Scan for the cell matching the given text and deliver its [X, Y] coordinate at center. 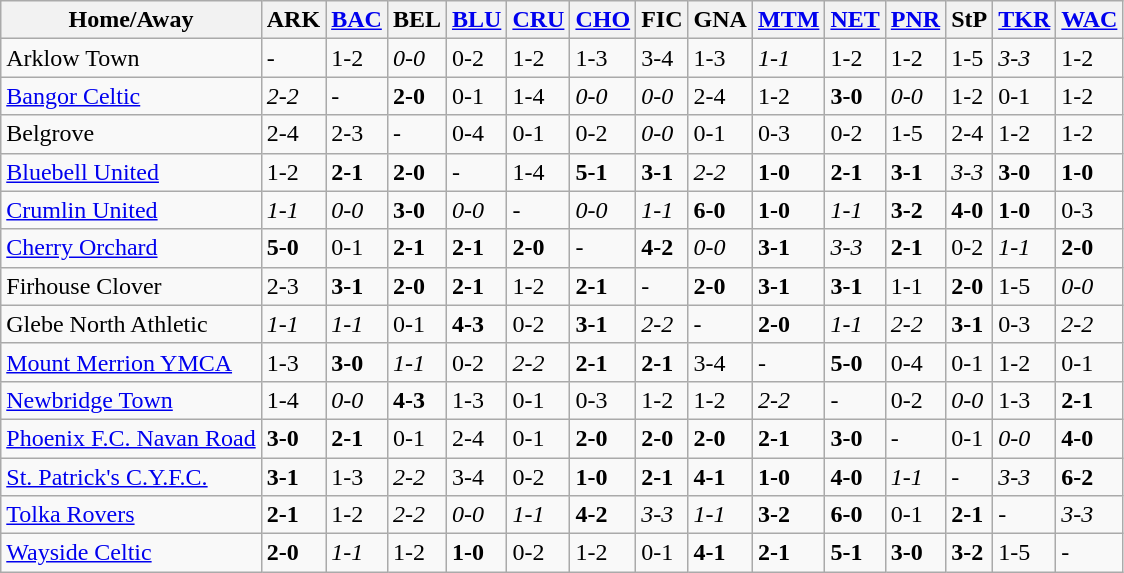
Tolka Rovers [131, 515]
NET [855, 20]
WAC [1090, 20]
Belgrove [131, 134]
GNA [720, 20]
ARK [293, 20]
Crumlin United [131, 210]
StP [970, 20]
Bangor Celtic [131, 96]
St. Patrick's C.Y.F.C. [131, 477]
Phoenix F.C. Navan Road [131, 438]
Home/Away [131, 20]
Firhouse Clover [131, 286]
CHO [603, 20]
FIC [662, 20]
Mount Merrion YMCA [131, 362]
6-2 [1090, 477]
Wayside Celtic [131, 553]
MTM [788, 20]
Glebe North Athletic [131, 324]
BAC [357, 20]
TKR [1024, 20]
BLU [476, 20]
BEL [416, 20]
Bluebell United [131, 172]
Cherry Orchard [131, 248]
CRU [538, 20]
Newbridge Town [131, 400]
Arklow Town [131, 58]
PNR [915, 20]
